Pinpoint the cell where the given text exists, returning its [X, Y] midpoint coordinate. 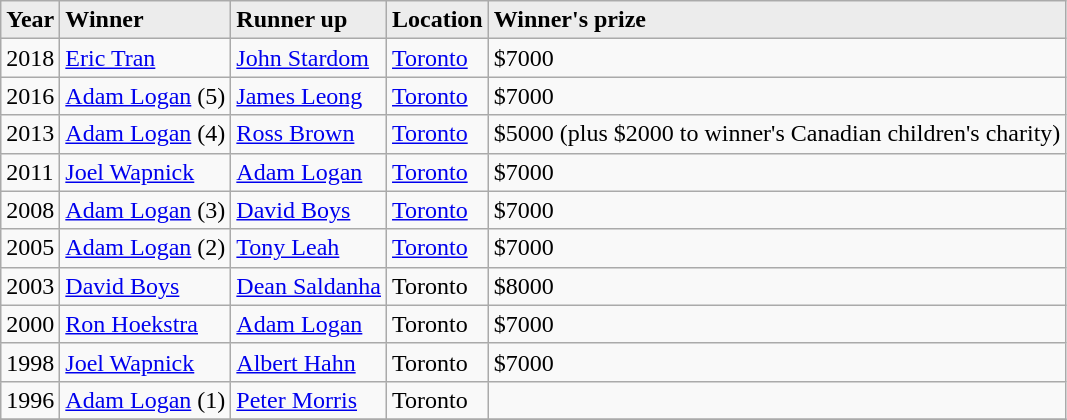
Ross Brown [309, 134]
Adam Logan (4) [146, 134]
1996 [30, 400]
Adam Logan (5) [146, 96]
$8000 [777, 286]
Adam Logan (3) [146, 210]
Year [30, 20]
2016 [30, 96]
John Stardom [309, 58]
2005 [30, 248]
Runner up [309, 20]
2013 [30, 134]
2003 [30, 286]
1998 [30, 362]
Location [438, 20]
2011 [30, 172]
$5000 (plus $2000 to winner's Canadian children's charity) [777, 134]
Winner's prize [777, 20]
Ron Hoekstra [146, 324]
Winner [146, 20]
2000 [30, 324]
Tony Leah [309, 248]
Albert Hahn [309, 362]
Peter Morris [309, 400]
2008 [30, 210]
Dean Saldanha [309, 286]
James Leong [309, 96]
2018 [30, 58]
Eric Tran [146, 58]
Adam Logan (2) [146, 248]
Adam Logan (1) [146, 400]
